Provide the [X, Y] coordinate of the cell's center where the given text is located.  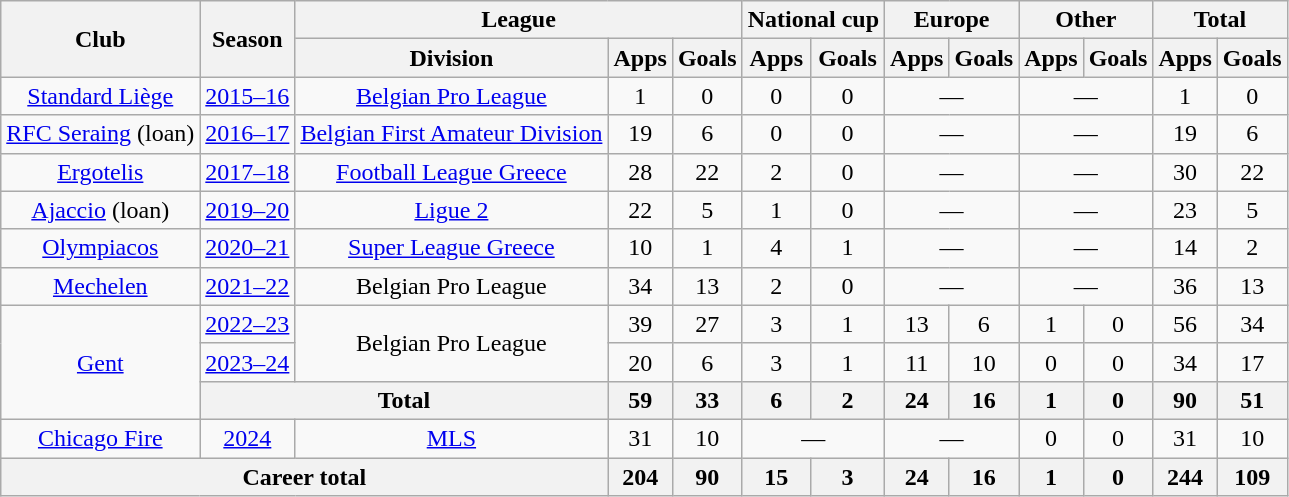
Ligue 2 [452, 210]
Standard Liège [100, 96]
Club [100, 39]
2015–16 [248, 96]
17 [1252, 362]
59 [640, 400]
2024 [248, 438]
Ajaccio (loan) [100, 210]
14 [1185, 248]
Europe [952, 20]
204 [640, 477]
33 [707, 400]
2020–21 [248, 248]
15 [776, 477]
30 [1185, 172]
Belgian First Amateur Division [452, 134]
2022–23 [248, 324]
2023–24 [248, 362]
RFC Seraing (loan) [100, 134]
244 [1185, 477]
20 [640, 362]
2019–20 [248, 210]
Super League Greece [452, 248]
109 [1252, 477]
36 [1185, 286]
Chicago Fire [100, 438]
Division [452, 58]
23 [1185, 210]
51 [1252, 400]
League [518, 20]
2016–17 [248, 134]
MLS [452, 438]
4 [776, 248]
Mechelen [100, 286]
27 [707, 324]
2017–18 [248, 172]
Season [248, 39]
28 [640, 172]
Football League Greece [452, 172]
11 [917, 362]
Olympiacos [100, 248]
Ergotelis [100, 172]
Gent [100, 362]
39 [640, 324]
56 [1185, 324]
National cup [813, 20]
Career total [304, 477]
Other [1086, 20]
2021–22 [248, 286]
